For the text-containing cell, return its midpoint in (X, Y) coordinate format. 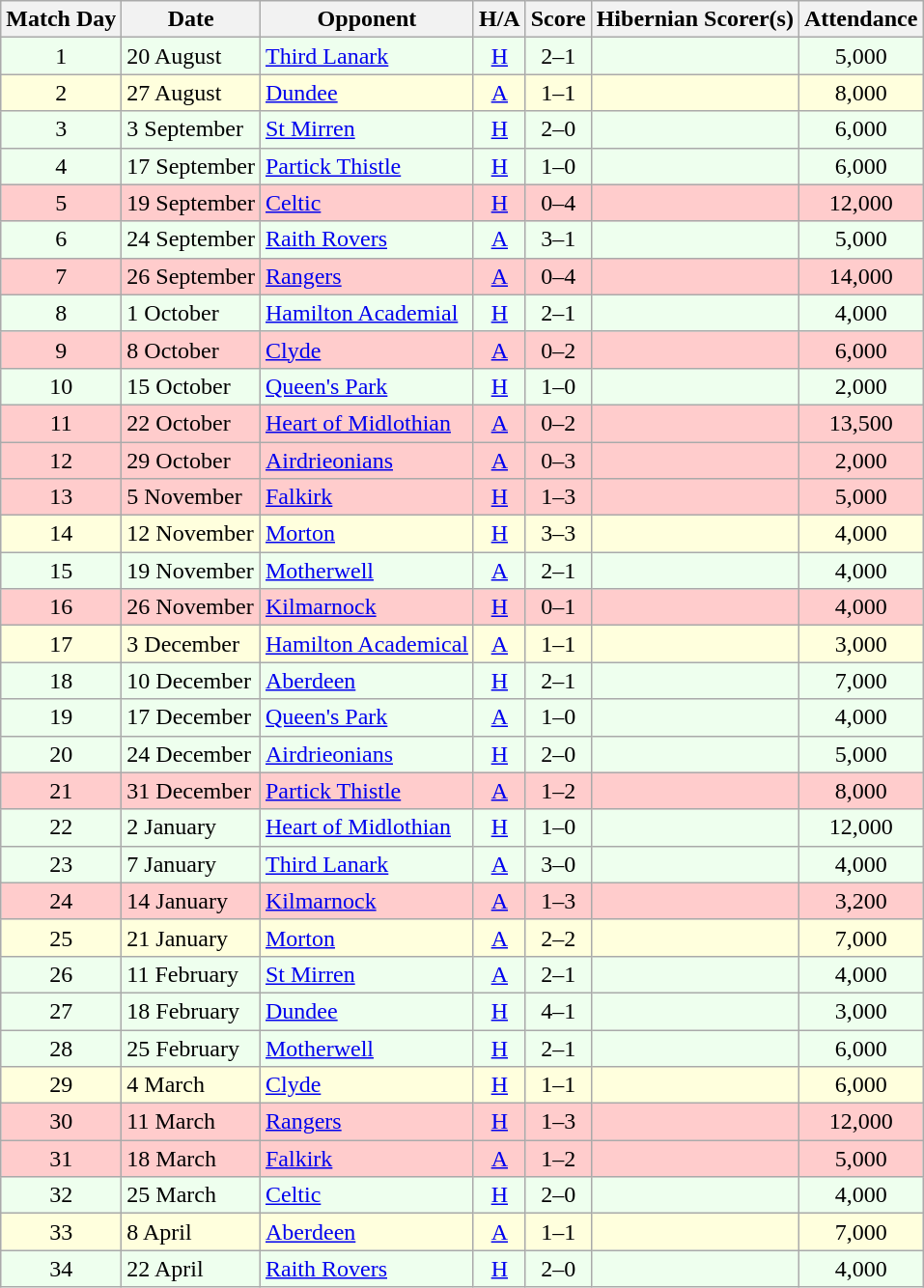
17 September (191, 166)
8 October (191, 350)
17 December (191, 717)
17 (62, 644)
19 November (191, 571)
4 (62, 166)
3,200 (860, 901)
33 (62, 1232)
15 (62, 571)
4 March (191, 1085)
24 (62, 901)
21 (62, 791)
34 (62, 1269)
19 September (191, 203)
14 January (191, 901)
24 September (191, 239)
26 September (191, 276)
13 (62, 497)
31 December (191, 791)
10 December (191, 681)
H/A (499, 19)
Hibernian Scorer(s) (695, 19)
25 (62, 938)
8 (62, 313)
10 (62, 386)
28 (62, 1048)
2 (62, 93)
27 (62, 1011)
Score (558, 19)
25 February (191, 1048)
27 August (191, 93)
26 (62, 974)
Opponent (367, 19)
11 March (191, 1122)
15 October (191, 386)
Date (191, 19)
14,000 (860, 276)
21 January (191, 938)
13,500 (860, 423)
22 (62, 827)
7 January (191, 864)
18 February (191, 1011)
3–0 (558, 864)
24 December (191, 754)
11 February (191, 974)
14 (62, 534)
7 (62, 276)
3 December (191, 644)
32 (62, 1195)
22 April (191, 1269)
18 (62, 681)
Hamilton Academial (367, 313)
5 November (191, 497)
30 (62, 1122)
26 November (191, 607)
29 (62, 1085)
12 (62, 461)
12 November (191, 534)
1 October (191, 313)
5 (62, 203)
19 (62, 717)
20 (62, 754)
0–1 (558, 607)
31 (62, 1159)
Attendance (860, 19)
3 (62, 129)
3–1 (558, 239)
Hamilton Academical (367, 644)
0–3 (558, 461)
18 March (191, 1159)
6 (62, 239)
22 October (191, 423)
11 (62, 423)
2–2 (558, 938)
8 April (191, 1232)
3–3 (558, 534)
20 August (191, 56)
1 (62, 56)
4–1 (558, 1011)
29 October (191, 461)
Match Day (62, 19)
9 (62, 350)
16 (62, 607)
2 January (191, 827)
25 March (191, 1195)
3 September (191, 129)
23 (62, 864)
